For the text-containing cell, return its midpoint in [X, Y] coordinate format. 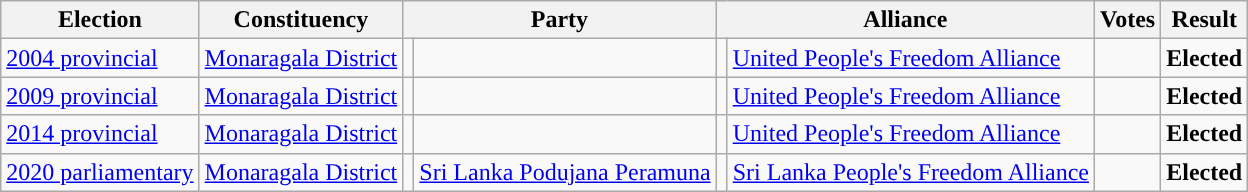
Party [560, 20]
2020 parliamentary [100, 172]
Constituency [301, 20]
Votes [1128, 20]
2009 provincial [100, 96]
Election [100, 20]
Alliance [905, 20]
Result [1204, 20]
2004 provincial [100, 58]
Sri Lanka Podujana Peramuna [565, 172]
Sri Lanka People's Freedom Alliance [910, 172]
2014 provincial [100, 134]
